Provide the (x, y) coordinate of the cell's center where the given text is located.  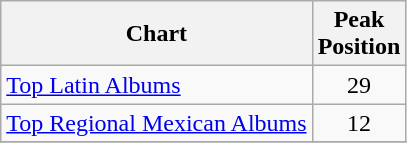
Chart (156, 34)
PeakPosition (359, 34)
Top Latin Albums (156, 85)
12 (359, 123)
Top Regional Mexican Albums (156, 123)
29 (359, 85)
